Search for the cell housing the specified text and yield its [x, y] center coordinate. 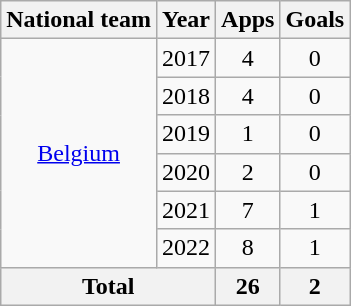
7 [248, 210]
2018 [186, 96]
Apps [248, 20]
2020 [186, 172]
2021 [186, 210]
Year [186, 20]
Goals [315, 20]
Total [108, 286]
8 [248, 248]
National team [79, 20]
2022 [186, 248]
2019 [186, 134]
Belgium [79, 153]
2017 [186, 58]
26 [248, 286]
